Locate the cell with the specified text and output its [X, Y] center coordinate. 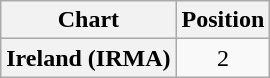
Chart [88, 20]
Position [223, 20]
Ireland (IRMA) [88, 58]
2 [223, 58]
